Locate the cell with the specified text and output its [x, y] center coordinate. 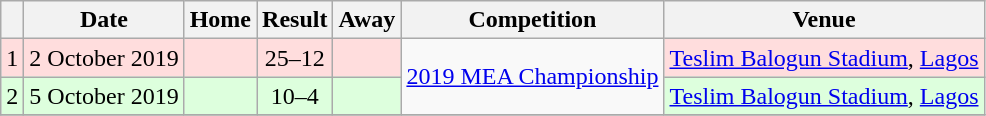
1 [12, 58]
2019 MEA Championship [532, 77]
Away [367, 20]
2 October 2019 [104, 58]
5 October 2019 [104, 96]
2 [12, 96]
25–12 [295, 58]
Result [295, 20]
Date [104, 20]
Competition [532, 20]
10–4 [295, 96]
Venue [824, 20]
Home [220, 20]
